Extract the (X, Y) coordinate from the center of the cell holding the provided text.  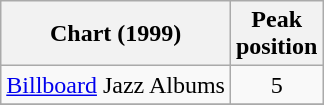
Billboard Jazz Albums (116, 85)
Chart (1999) (116, 34)
Peakposition (276, 34)
5 (276, 85)
